Provide the [X, Y] coordinate of the cell's center where the given text is located.  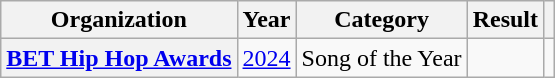
Result [505, 20]
2024 [266, 58]
Organization [119, 20]
Year [266, 20]
BET Hip Hop Awards [119, 58]
Song of the Year [382, 58]
Category [382, 20]
